From the cell containing the given text, extract its center point as (x, y) coordinate. 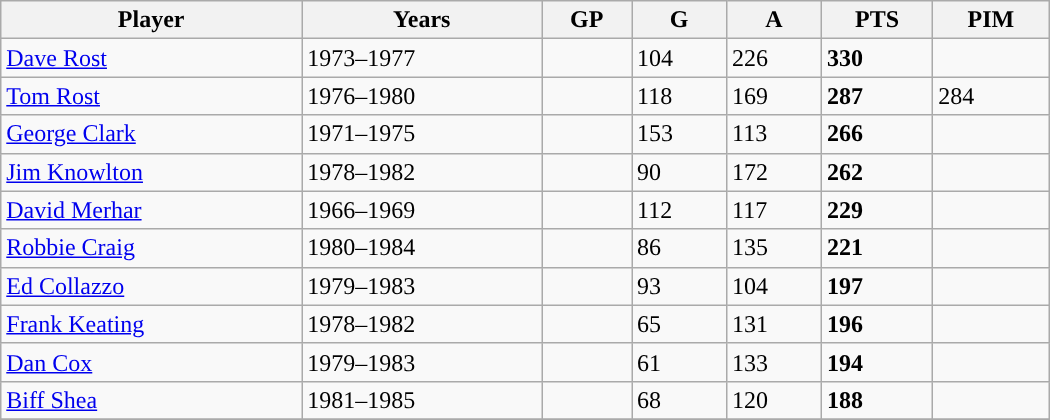
226 (774, 58)
G (680, 20)
A (774, 20)
1980–1984 (422, 248)
229 (878, 210)
Jim Knowlton (152, 172)
Years (422, 20)
120 (774, 400)
68 (680, 400)
112 (680, 210)
153 (680, 134)
117 (774, 210)
Biff Shea (152, 400)
131 (774, 324)
PTS (878, 20)
113 (774, 134)
133 (774, 362)
287 (878, 96)
Dan Cox (152, 362)
61 (680, 362)
172 (774, 172)
86 (680, 248)
GP (587, 20)
93 (680, 286)
Robbie Craig (152, 248)
Player (152, 20)
194 (878, 362)
197 (878, 286)
1973–1977 (422, 58)
118 (680, 96)
Frank Keating (152, 324)
169 (774, 96)
David Merhar (152, 210)
Dave Rost (152, 58)
Tom Rost (152, 96)
1971–1975 (422, 134)
266 (878, 134)
PIM (992, 20)
188 (878, 400)
135 (774, 248)
330 (878, 58)
1976–1980 (422, 96)
Ed Collazzo (152, 286)
90 (680, 172)
221 (878, 248)
196 (878, 324)
George Clark (152, 134)
1966–1969 (422, 210)
1981–1985 (422, 400)
262 (878, 172)
284 (992, 96)
65 (680, 324)
